Capture the cell that displays the provided text and extract its (X, Y) central coordinate. 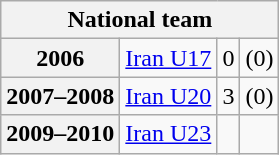
2007–2008 (60, 96)
3 (228, 96)
2006 (60, 58)
Iran U17 (168, 58)
Iran U23 (168, 134)
Iran U20 (168, 96)
2009–2010 (60, 134)
0 (228, 58)
National team (140, 20)
